For the text-containing cell, return its midpoint in (X, Y) coordinate format. 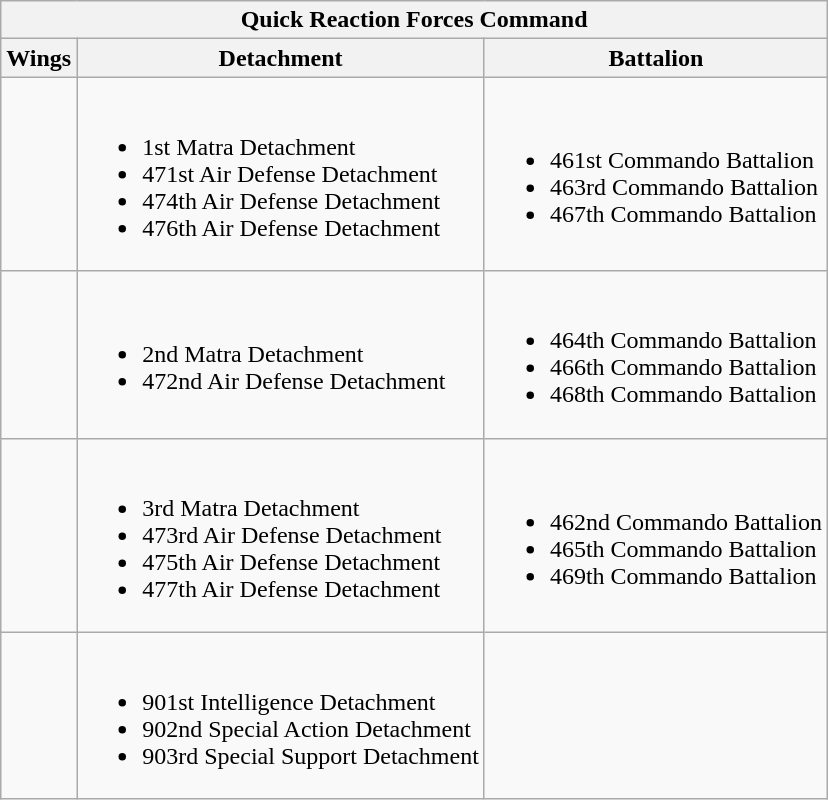
Battalion (656, 58)
Quick Reaction Forces Command (414, 20)
464th Commando Battalion466th Commando Battalion468th Commando Battalion (656, 354)
Detachment (281, 58)
462nd Commando Battalion465th Commando Battalion469th Commando Battalion (656, 535)
461st Commando Battalion463rd Commando Battalion467th Commando Battalion (656, 174)
Wings (39, 58)
1st Matra Detachment471st Air Defense Detachment474th Air Defense Detachment476th Air Defense Detachment (281, 174)
901st Intelligence Detachment902nd Special Action Detachment903rd Special Support Detachment (281, 716)
2nd Matra Detachment472nd Air Defense Detachment (281, 354)
3rd Matra Detachment473rd Air Defense Detachment475th Air Defense Detachment477th Air Defense Detachment (281, 535)
